Return [x, y] of the center of cell containing provided text 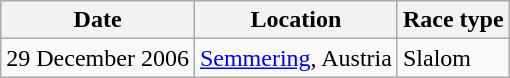
29 December 2006 [98, 58]
Location [296, 20]
Race type [453, 20]
Slalom [453, 58]
Semmering, Austria [296, 58]
Date [98, 20]
